Search for the cell housing the specified text and yield its [X, Y] center coordinate. 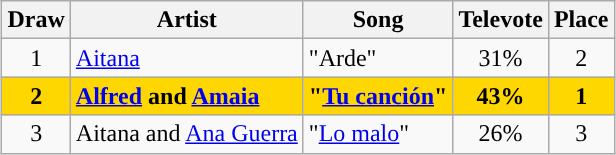
"Tu canción" [378, 96]
Draw [36, 20]
"Arde" [378, 58]
Alfred and Amaia [186, 96]
43% [500, 96]
Aitana and Ana Guerra [186, 134]
Song [378, 20]
31% [500, 58]
Televote [500, 20]
Aitana [186, 58]
Artist [186, 20]
Place [581, 20]
26% [500, 134]
"Lo malo" [378, 134]
